Identify which cell holds the provided text, then report its (x, y) central coordinate. 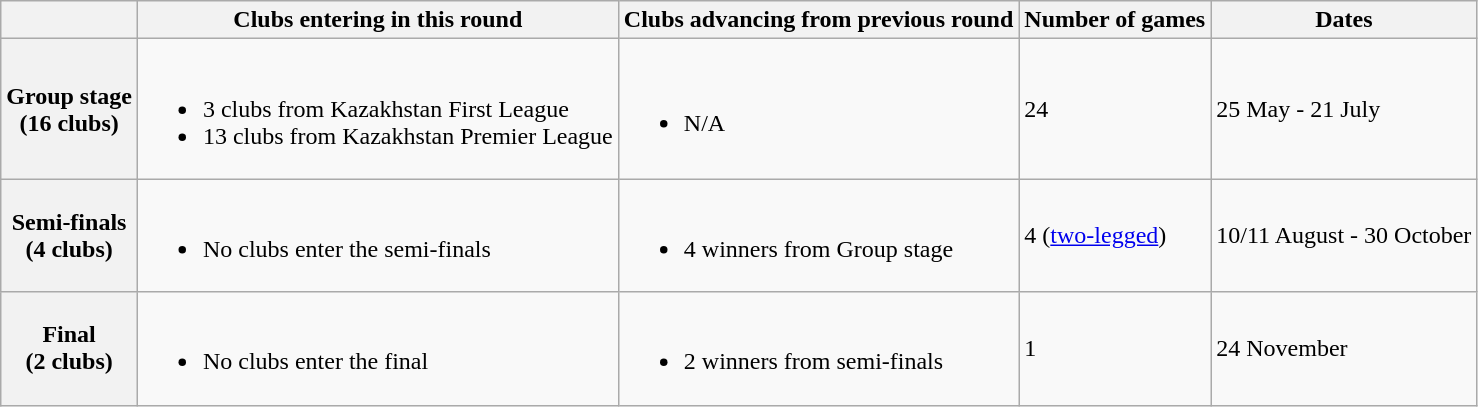
Clubs entering in this round (378, 20)
4 winners from Group stage (818, 236)
3 clubs from Kazakhstan First League13 clubs from Kazakhstan Premier League (378, 109)
No clubs enter the final (378, 348)
Semi-finals(4 clubs) (70, 236)
Group stage (16 clubs) (70, 109)
Dates (1344, 20)
25 May - 21 July (1344, 109)
Clubs advancing from previous round (818, 20)
2 winners from semi-finals (818, 348)
4 (two-legged) (1115, 236)
Number of games (1115, 20)
1 (1115, 348)
Final(2 clubs) (70, 348)
24 (1115, 109)
10/11 August - 30 October (1344, 236)
N/A (818, 109)
24 November (1344, 348)
No clubs enter the semi-finals (378, 236)
